Return the (X, Y) coordinate for the center point of the cell that contains the specified text.  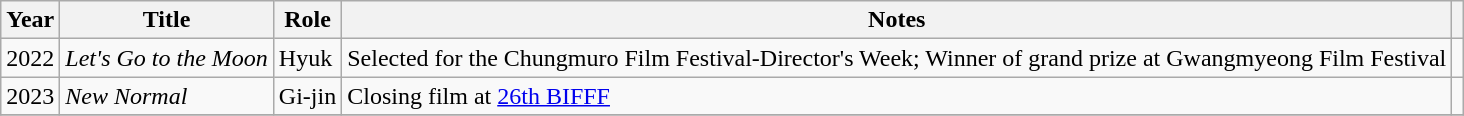
Title (167, 20)
Hyuk (307, 58)
Notes (897, 20)
Gi-jin (307, 96)
2022 (30, 58)
Role (307, 20)
2023 (30, 96)
Year (30, 20)
Closing film at 26th BIFFF (897, 96)
New Normal (167, 96)
Selected for the Chungmuro Film Festival-Director's Week; Winner of grand prize at Gwangmyeong Film Festival (897, 58)
Let's Go to the Moon (167, 58)
